Find where the given text appears and provide that cell's center as (X, Y) coordinate. 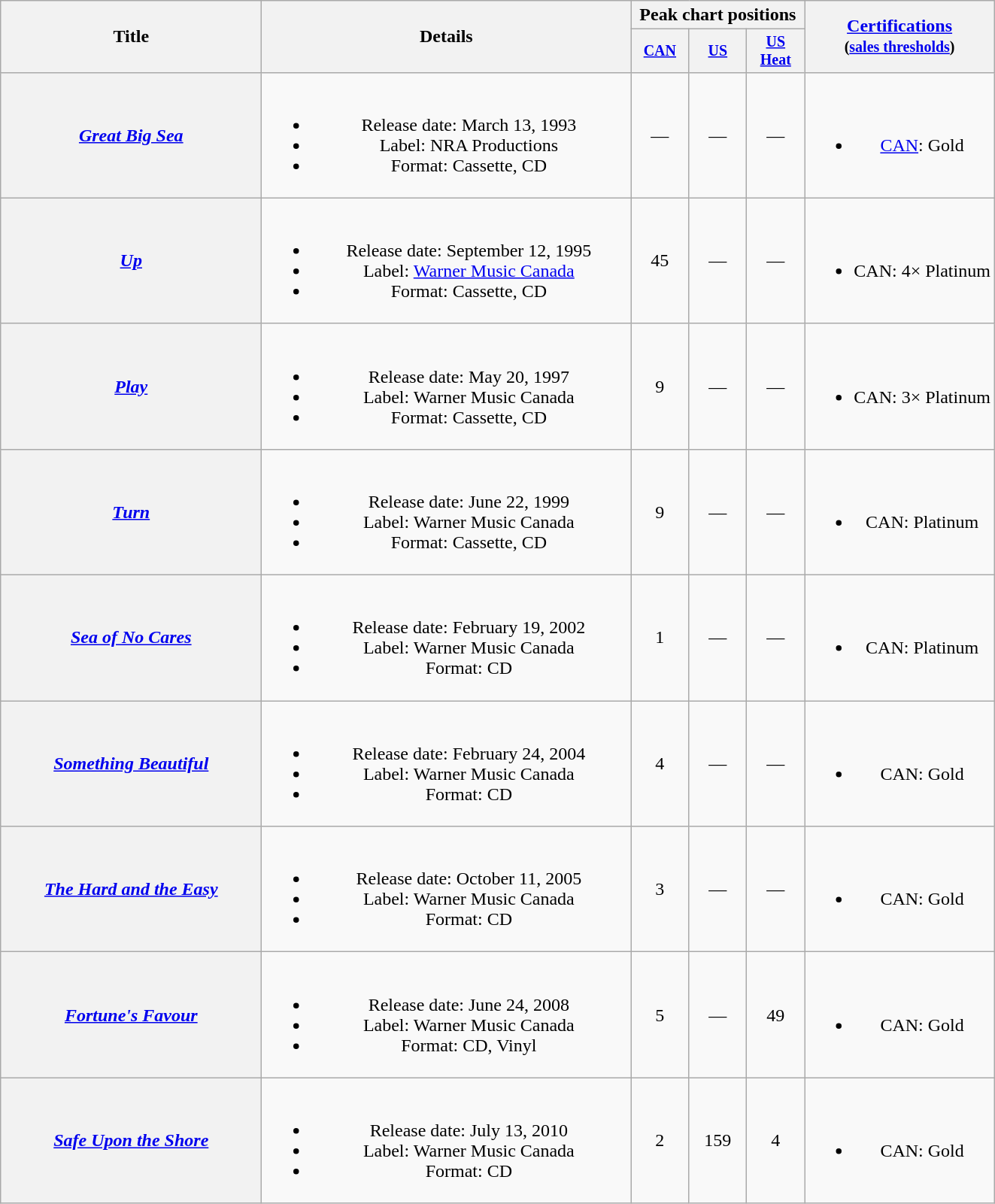
Release date: March 13, 1993Label: NRA ProductionsFormat: Cassette, CD (447, 135)
Release date: October 11, 2005Label: Warner Music CanadaFormat: CD (447, 889)
CAN: 3× Platinum (899, 387)
Release date: September 12, 1995Label: Warner Music CanadaFormat: Cassette, CD (447, 260)
Peak chart positions (717, 15)
Details (447, 37)
Fortune's Favour (131, 1015)
49 (776, 1015)
Release date: May 20, 1997Label: Warner Music CanadaFormat: Cassette, CD (447, 387)
Safe Upon the Shore (131, 1140)
159 (717, 1140)
US (717, 51)
Something Beautiful (131, 764)
45 (660, 260)
CAN: 4× Platinum (899, 260)
US Heat (776, 51)
5 (660, 1015)
The Hard and the Easy (131, 889)
Great Big Sea (131, 135)
Release date: July 13, 2010Label: Warner Music CanadaFormat: CD (447, 1140)
CAN (660, 51)
Turn (131, 511)
Release date: February 19, 2002Label: Warner Music CanadaFormat: CD (447, 638)
3 (660, 889)
Release date: June 22, 1999Label: Warner Music CanadaFormat: Cassette, CD (447, 511)
Title (131, 37)
Certifications(sales thresholds) (899, 37)
Up (131, 260)
1 (660, 638)
Play (131, 387)
Release date: February 24, 2004Label: Warner Music CanadaFormat: CD (447, 764)
Sea of No Cares (131, 638)
2 (660, 1140)
Release date: June 24, 2008Label: Warner Music CanadaFormat: CD, Vinyl (447, 1015)
